Provide the [x, y] coordinate of the cell's center where the given text is located.  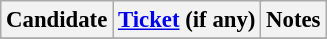
Candidate [57, 20]
Ticket (if any) [187, 20]
Notes [294, 20]
